Capture the cell that displays the provided text and extract its (x, y) central coordinate. 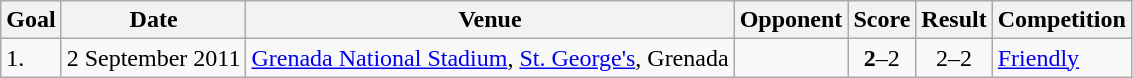
Goal (31, 20)
2 September 2011 (154, 58)
Venue (490, 20)
Friendly (1062, 58)
Score (882, 20)
Grenada National Stadium, St. George's, Grenada (490, 58)
Date (154, 20)
1. (31, 58)
Competition (1062, 20)
Opponent (791, 20)
Result (954, 20)
